For the text-containing cell, return its midpoint in [X, Y] coordinate format. 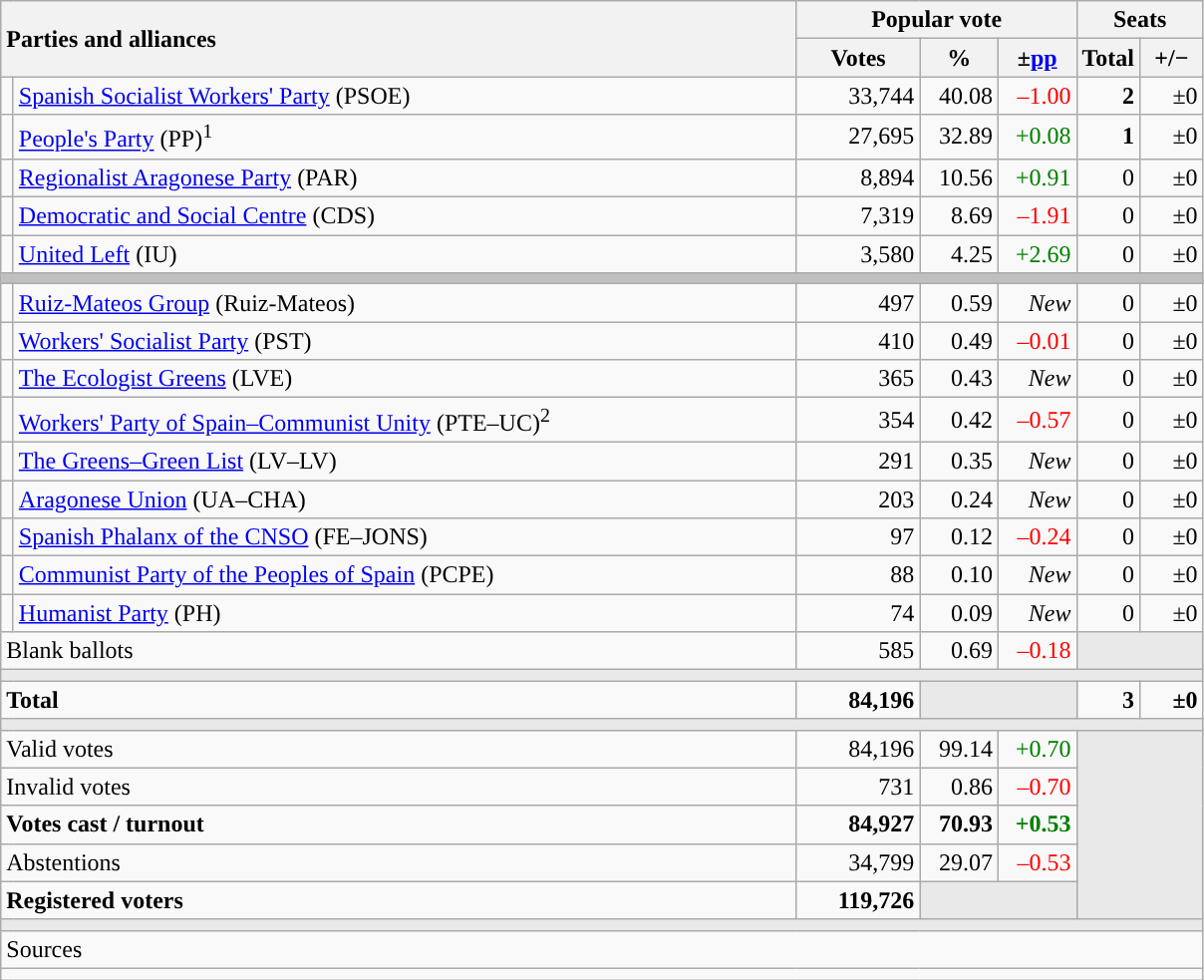
32.89 [959, 138]
Workers' Socialist Party (PST) [405, 341]
Votes [858, 58]
The Ecologist Greens (LVE) [405, 379]
Registered voters [399, 900]
291 [858, 461]
119,726 [858, 900]
±pp [1037, 58]
Spanish Phalanx of the CNSO (FE–JONS) [405, 537]
Valid votes [399, 749]
Aragonese Union (UA–CHA) [405, 499]
8,894 [858, 177]
410 [858, 341]
731 [858, 787]
40.08 [959, 96]
4.25 [959, 254]
% [959, 58]
–0.01 [1037, 341]
365 [858, 379]
99.14 [959, 749]
2 [1108, 96]
3,580 [858, 254]
10.56 [959, 177]
Ruiz-Mateos Group (Ruiz-Mateos) [405, 303]
Workers' Party of Spain–Communist Unity (PTE–UC)2 [405, 421]
0.59 [959, 303]
7,319 [858, 216]
0.42 [959, 421]
Regionalist Aragonese Party (PAR) [405, 177]
88 [858, 575]
97 [858, 537]
0.43 [959, 379]
0.09 [959, 613]
0.69 [959, 651]
Popular vote [937, 20]
1 [1108, 138]
–1.00 [1037, 96]
–0.53 [1037, 862]
+0.53 [1037, 824]
Abstentions [399, 862]
Democratic and Social Centre (CDS) [405, 216]
0.12 [959, 537]
+0.70 [1037, 749]
84,927 [858, 824]
–0.70 [1037, 787]
0.49 [959, 341]
Invalid votes [399, 787]
203 [858, 499]
3 [1108, 700]
354 [858, 421]
29.07 [959, 862]
–0.57 [1037, 421]
27,695 [858, 138]
+/− [1172, 58]
585 [858, 651]
–0.18 [1037, 651]
74 [858, 613]
Humanist Party (PH) [405, 613]
+2.69 [1037, 254]
–1.91 [1037, 216]
34,799 [858, 862]
People's Party (PP)1 [405, 138]
Blank ballots [399, 651]
Sources [602, 949]
33,744 [858, 96]
0.86 [959, 787]
497 [858, 303]
0.10 [959, 575]
8.69 [959, 216]
Communist Party of the Peoples of Spain (PCPE) [405, 575]
0.24 [959, 499]
+0.08 [1037, 138]
Spanish Socialist Workers' Party (PSOE) [405, 96]
The Greens–Green List (LV–LV) [405, 461]
United Left (IU) [405, 254]
0.35 [959, 461]
70.93 [959, 824]
–0.24 [1037, 537]
Votes cast / turnout [399, 824]
+0.91 [1037, 177]
Seats [1140, 20]
Parties and alliances [399, 39]
